Scan for the cell matching the given text and deliver its (x, y) coordinate at center. 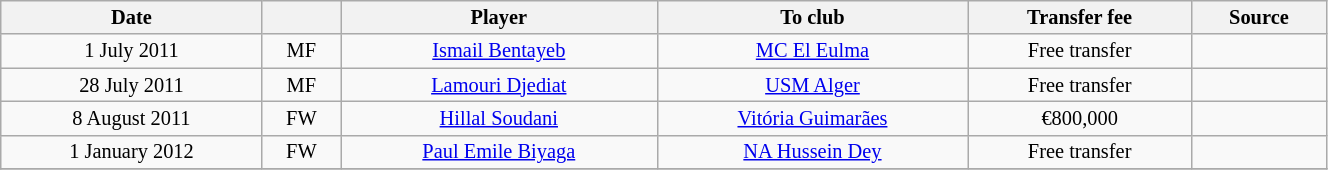
Transfer fee (1080, 17)
1 July 2011 (132, 51)
Ismail Bentayeb (500, 51)
NA Hussein Dey (812, 152)
€800,000 (1080, 118)
28 July 2011 (132, 85)
USM Alger (812, 85)
Player (500, 17)
MC El Eulma (812, 51)
8 August 2011 (132, 118)
To club (812, 17)
1 January 2012 (132, 152)
Paul Emile Biyaga (500, 152)
Hillal Soudani (500, 118)
Lamouri Djediat (500, 85)
Vitória Guimarães (812, 118)
Source (1258, 17)
Date (132, 17)
